For the text-containing cell, return its midpoint in [X, Y] coordinate format. 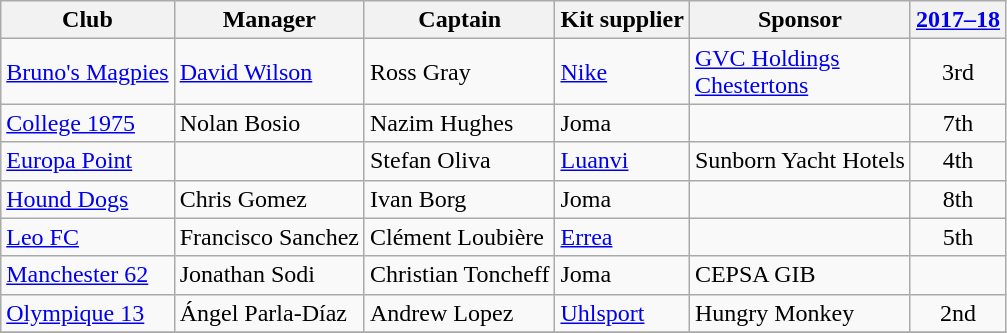
Europa Point [88, 161]
2017–18 [958, 20]
College 1975 [88, 123]
Chris Gomez [269, 199]
Ángel Parla-Díaz [269, 313]
7th [958, 123]
Captain [459, 20]
8th [958, 199]
Stefan Oliva [459, 161]
David Wilson [269, 72]
Francisco Sanchez [269, 237]
Club [88, 20]
Errea [622, 237]
Olympique 13 [88, 313]
Nolan Bosio [269, 123]
Nike [622, 72]
5th [958, 237]
Andrew Lopez [459, 313]
GVC HoldingsChestertons [800, 72]
Manchester 62 [88, 275]
Sponsor [800, 20]
Leo FC [88, 237]
Kit supplier [622, 20]
4th [958, 161]
3rd [958, 72]
Ross Gray [459, 72]
2nd [958, 313]
Uhlsport [622, 313]
Christian Toncheff [459, 275]
CEPSA GIB [800, 275]
Hound Dogs [88, 199]
Bruno's Magpies [88, 72]
Nazim Hughes [459, 123]
Ivan Borg [459, 199]
Hungry Monkey [800, 313]
Sunborn Yacht Hotels [800, 161]
Luanvi [622, 161]
Jonathan Sodi [269, 275]
Clément Loubière [459, 237]
Manager [269, 20]
